For the text-containing cell, return its midpoint in [X, Y] coordinate format. 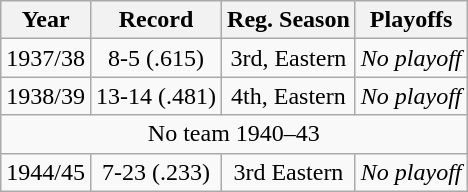
8-5 (.615) [156, 58]
13-14 (.481) [156, 96]
Reg. Season [289, 20]
Playoffs [411, 20]
1944/45 [46, 172]
Year [46, 20]
Record [156, 20]
7-23 (.233) [156, 172]
1938/39 [46, 96]
1937/38 [46, 58]
No team 1940–43 [234, 134]
4th, Eastern [289, 96]
3rd Eastern [289, 172]
3rd, Eastern [289, 58]
